From the cell containing the given text, extract its center point as [X, Y] coordinate. 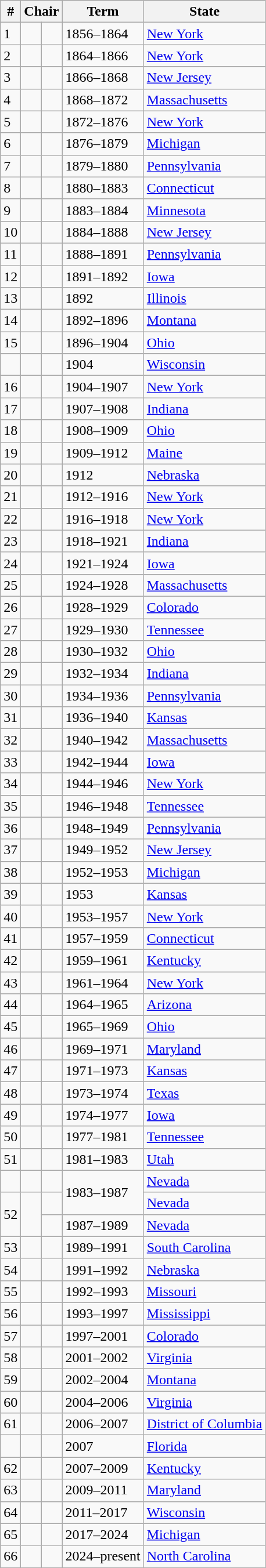
24 [10, 563]
1907–1908 [103, 409]
1896–1904 [103, 343]
42 [10, 960]
1879–1880 [103, 166]
1929–1930 [103, 629]
22 [10, 519]
56 [10, 1313]
8 [10, 188]
63 [10, 1490]
1983–1987 [103, 1192]
44 [10, 1005]
36 [10, 828]
34 [10, 784]
2001–2002 [103, 1358]
1888–1891 [103, 254]
1904 [103, 365]
27 [10, 629]
16 [10, 387]
2002–2004 [103, 1380]
1961–1964 [103, 983]
Illinois [204, 299]
1953–1957 [103, 916]
64 [10, 1512]
1916–1918 [103, 519]
40 [10, 916]
1880–1883 [103, 188]
26 [10, 607]
55 [10, 1291]
1908–1909 [103, 431]
1912–1916 [103, 497]
48 [10, 1093]
Term [103, 12]
54 [10, 1269]
1892–1896 [103, 321]
1959–1961 [103, 960]
1912 [103, 475]
35 [10, 806]
Minnesota [204, 210]
1883–1884 [103, 210]
37 [10, 850]
1992–1993 [103, 1291]
1921–1924 [103, 563]
# [10, 12]
7 [10, 166]
1973–1974 [103, 1093]
23 [10, 541]
45 [10, 1027]
2006–2007 [103, 1424]
Maine [204, 453]
15 [10, 343]
30 [10, 696]
1892 [103, 299]
2024–present [103, 1556]
1957–1959 [103, 938]
1924–1928 [103, 585]
5 [10, 122]
Mississippi [204, 1313]
1977–1981 [103, 1137]
1944–1946 [103, 784]
1940–1942 [103, 740]
58 [10, 1358]
District of Columbia [204, 1424]
1876–1879 [103, 144]
21 [10, 497]
1884–1888 [103, 232]
10 [10, 232]
1942–1944 [103, 762]
49 [10, 1115]
1930–1932 [103, 652]
2004–2006 [103, 1402]
61 [10, 1424]
1918–1921 [103, 541]
31 [10, 718]
1909–1912 [103, 453]
Texas [204, 1093]
1932–1934 [103, 674]
2007 [103, 1446]
1 [10, 34]
13 [10, 299]
1928–1929 [103, 607]
38 [10, 872]
1872–1876 [103, 122]
Chair [42, 12]
1934–1936 [103, 696]
1987–1989 [103, 1225]
28 [10, 652]
47 [10, 1071]
52 [10, 1214]
39 [10, 894]
4 [10, 100]
2009–2011 [103, 1490]
6 [10, 144]
1952–1953 [103, 872]
17 [10, 409]
1868–1872 [103, 100]
46 [10, 1049]
Missouri [204, 1291]
51 [10, 1159]
32 [10, 740]
1904–1907 [103, 387]
57 [10, 1335]
State [204, 12]
1946–1948 [103, 806]
1989–1991 [103, 1247]
60 [10, 1402]
1993–1997 [103, 1313]
41 [10, 938]
66 [10, 1556]
1948–1949 [103, 828]
1981–1983 [103, 1159]
1856–1864 [103, 34]
1965–1969 [103, 1027]
20 [10, 475]
Arizona [204, 1005]
59 [10, 1380]
11 [10, 254]
North Carolina [204, 1556]
Florida [204, 1446]
1971–1973 [103, 1071]
3 [10, 78]
33 [10, 762]
14 [10, 321]
43 [10, 983]
1949–1952 [103, 850]
1864–1866 [103, 56]
1953 [103, 894]
2011–2017 [103, 1512]
1969–1971 [103, 1049]
19 [10, 453]
65 [10, 1534]
Utah [204, 1159]
12 [10, 277]
1866–1868 [103, 78]
18 [10, 431]
2007–2009 [103, 1468]
25 [10, 585]
1991–1992 [103, 1269]
1964–1965 [103, 1005]
29 [10, 674]
9 [10, 210]
1936–1940 [103, 718]
2017–2024 [103, 1534]
62 [10, 1468]
1974–1977 [103, 1115]
53 [10, 1247]
1997–2001 [103, 1335]
2 [10, 56]
1891–1892 [103, 277]
50 [10, 1137]
South Carolina [204, 1247]
